Locate the cell with the specified text and output its (X, Y) center coordinate. 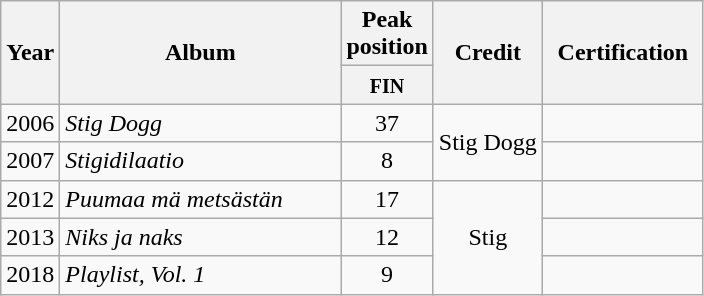
Peakposition (387, 34)
17 (387, 199)
Niks ja naks (200, 237)
Album (200, 52)
2013 (30, 237)
2006 (30, 123)
Stig (488, 237)
8 (387, 161)
Credit (488, 52)
Puumaa mä metsästän (200, 199)
Stigidilaatio (200, 161)
2018 (30, 275)
FIN (387, 85)
37 (387, 123)
Playlist, Vol. 1 (200, 275)
2012 (30, 199)
Certification (622, 52)
12 (387, 237)
Year (30, 52)
2007 (30, 161)
9 (387, 275)
